Output the (x, y) coordinate of the center of the cell containing the given text.  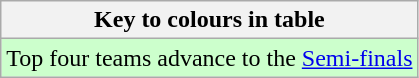
Top four teams advance to the Semi-finals (210, 58)
Key to colours in table (210, 20)
